Return (x, y) of the center of cell containing provided text 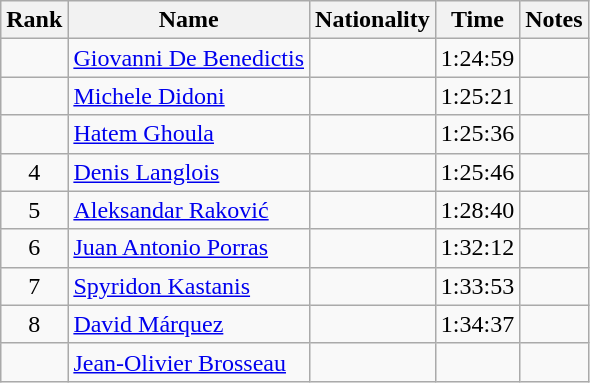
David Márquez (189, 324)
Aleksandar Raković (189, 210)
7 (34, 286)
6 (34, 248)
Giovanni De Benedictis (189, 58)
Denis Langlois (189, 172)
Rank (34, 20)
5 (34, 210)
1:34:37 (477, 324)
1:25:46 (477, 172)
Michele Didoni (189, 96)
Time (477, 20)
Notes (554, 20)
Spyridon Kastanis (189, 286)
4 (34, 172)
1:32:12 (477, 248)
1:24:59 (477, 58)
Jean-Olivier Brosseau (189, 362)
1:28:40 (477, 210)
Hatem Ghoula (189, 134)
Juan Antonio Porras (189, 248)
1:33:53 (477, 286)
1:25:21 (477, 96)
1:25:36 (477, 134)
8 (34, 324)
Name (189, 20)
Nationality (373, 20)
